Scan for the cell matching the given text and deliver its [x, y] coordinate at center. 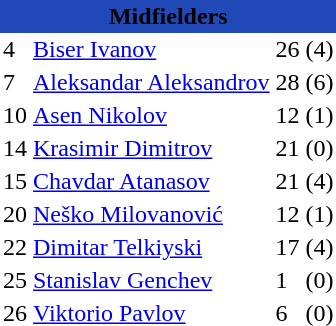
Asen Nikolov [152, 116]
10 [15, 116]
28 [288, 82]
15 [15, 182]
7 [15, 82]
22 [15, 248]
17 [288, 248]
Aleksandar Aleksandrov [152, 82]
Chavdar Atanasov [152, 182]
Krasimir Dimitrov [152, 148]
4 [15, 50]
Neško Milovanović [152, 214]
Dimitar Telkiyski [152, 248]
Biser Ivanov [152, 50]
1 [288, 280]
25 [15, 280]
26 [288, 50]
20 [15, 214]
Stanislav Genchev [152, 280]
14 [15, 148]
